Search for the cell housing the specified text and yield its (X, Y) center coordinate. 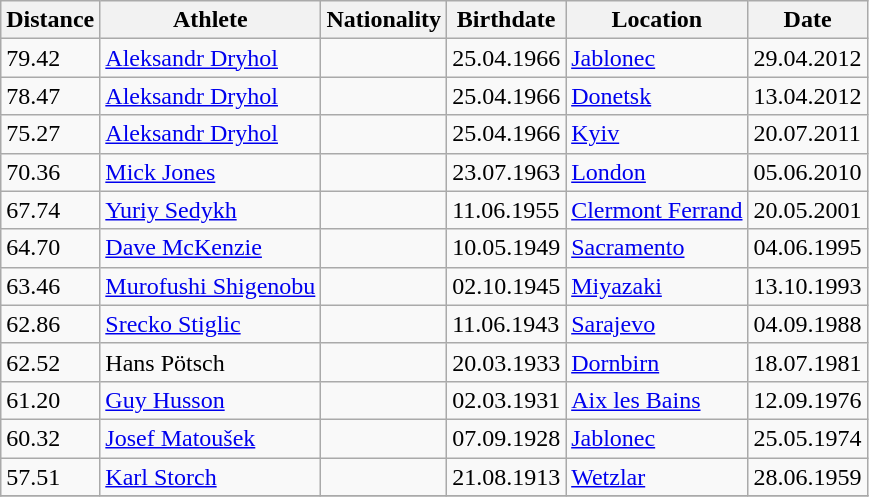
02.03.1931 (506, 400)
Josef Matoušek (210, 438)
11.06.1955 (506, 210)
Sarajevo (657, 324)
13.04.2012 (808, 96)
Nationality (384, 20)
63.46 (50, 286)
Date (808, 20)
Donetsk (657, 96)
Yuriy Sedykh (210, 210)
57.51 (50, 477)
10.05.1949 (506, 248)
Clermont Ferrand (657, 210)
Athlete (210, 20)
Guy Husson (210, 400)
28.06.1959 (808, 477)
20.05.2001 (808, 210)
29.04.2012 (808, 58)
Murofushi Shigenobu (210, 286)
Miyazaki (657, 286)
60.32 (50, 438)
23.07.1963 (506, 172)
67.74 (50, 210)
Aix les Bains (657, 400)
Kyiv (657, 134)
20.03.1933 (506, 362)
64.70 (50, 248)
18.07.1981 (808, 362)
05.06.2010 (808, 172)
13.10.1993 (808, 286)
62.52 (50, 362)
Sacramento (657, 248)
62.86 (50, 324)
London (657, 172)
02.10.1945 (506, 286)
25.05.1974 (808, 438)
61.20 (50, 400)
70.36 (50, 172)
21.08.1913 (506, 477)
Dornbirn (657, 362)
Distance (50, 20)
20.07.2011 (808, 134)
78.47 (50, 96)
Wetzlar (657, 477)
07.09.1928 (506, 438)
04.09.1988 (808, 324)
Location (657, 20)
Karl Storch (210, 477)
Srecko Stiglic (210, 324)
75.27 (50, 134)
Hans Pötsch (210, 362)
Mick Jones (210, 172)
Dave McKenzie (210, 248)
11.06.1943 (506, 324)
04.06.1995 (808, 248)
Birthdate (506, 20)
12.09.1976 (808, 400)
79.42 (50, 58)
